From the cell containing the given text, extract its center point as (x, y) coordinate. 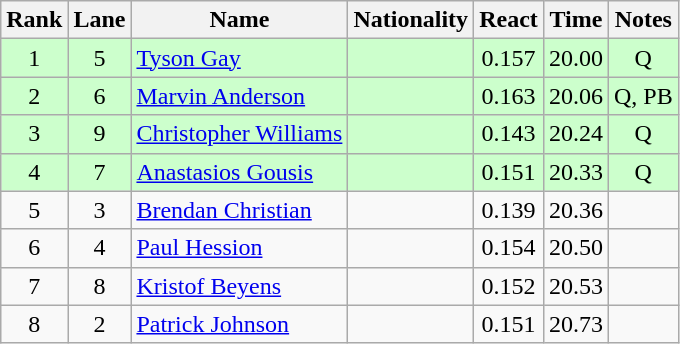
Notes (643, 20)
Nationality (411, 20)
20.53 (576, 286)
Time (576, 20)
20.24 (576, 134)
0.139 (509, 210)
0.143 (509, 134)
Name (240, 20)
0.152 (509, 286)
0.157 (509, 58)
20.73 (576, 324)
20.50 (576, 248)
Q, PB (643, 96)
20.06 (576, 96)
Patrick Johnson (240, 324)
Lane (100, 20)
Marvin Anderson (240, 96)
Kristof Beyens (240, 286)
Rank (34, 20)
20.36 (576, 210)
Christopher Williams (240, 134)
0.163 (509, 96)
20.00 (576, 58)
20.33 (576, 172)
Tyson Gay (240, 58)
React (509, 20)
Brendan Christian (240, 210)
1 (34, 58)
9 (100, 134)
Paul Hession (240, 248)
0.154 (509, 248)
Anastasios Gousis (240, 172)
